Provide the [X, Y] coordinate of the cell's center where the given text is located.  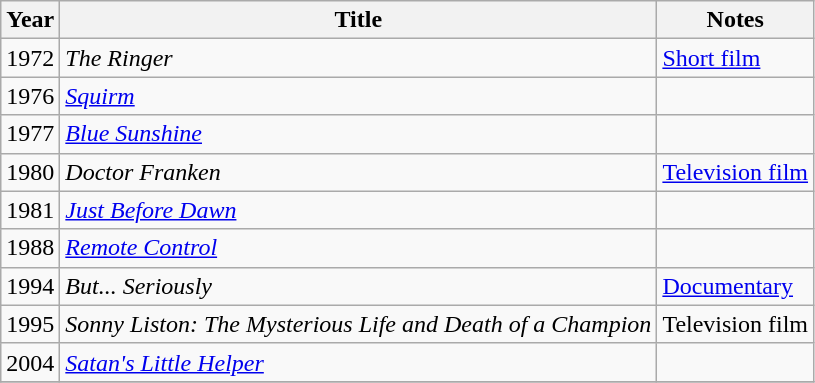
Short film [736, 58]
1976 [30, 96]
2004 [30, 362]
The Ringer [358, 58]
Squirm [358, 96]
1972 [30, 58]
Sonny Liston: The Mysterious Life and Death of a Champion [358, 324]
Notes [736, 20]
1980 [30, 172]
1981 [30, 210]
Documentary [736, 286]
Year [30, 20]
Title [358, 20]
1994 [30, 286]
Blue Sunshine [358, 134]
Doctor Franken [358, 172]
1988 [30, 248]
Remote Control [358, 248]
1977 [30, 134]
1995 [30, 324]
Just Before Dawn [358, 210]
But... Seriously [358, 286]
Satan's Little Helper [358, 362]
